Determine the [x, y] coordinate at the center of the cell enclosing the given text.  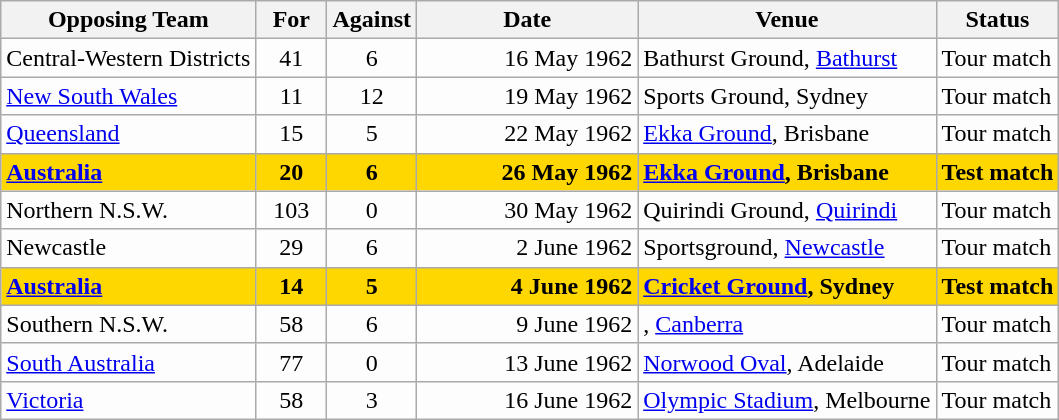
4 June 1962 [528, 286]
Opposing Team [128, 20]
, Canberra [787, 324]
Status [998, 20]
12 [372, 96]
19 May 1962 [528, 96]
22 May 1962 [528, 134]
Newcastle [128, 248]
20 [292, 172]
For [292, 20]
Date [528, 20]
13 June 1962 [528, 362]
41 [292, 58]
South Australia [128, 362]
16 May 1962 [528, 58]
Sportsground, Newcastle [787, 248]
Southern N.S.W. [128, 324]
Venue [787, 20]
Against [372, 20]
Quirindi Ground, Quirindi [787, 210]
Queensland [128, 134]
Central-Western Districts [128, 58]
Cricket Ground, Sydney [787, 286]
16 June 1962 [528, 400]
15 [292, 134]
14 [292, 286]
103 [292, 210]
Olympic Stadium, Melbourne [787, 400]
29 [292, 248]
Victoria [128, 400]
3 [372, 400]
77 [292, 362]
30 May 1962 [528, 210]
Bathurst Ground, Bathurst [787, 58]
11 [292, 96]
26 May 1962 [528, 172]
New South Wales [128, 96]
Sports Ground, Sydney [787, 96]
Norwood Oval, Adelaide [787, 362]
Northern N.S.W. [128, 210]
9 June 1962 [528, 324]
2 June 1962 [528, 248]
